Detect which cell encompasses the target text, then output its (X, Y) center coordinate. 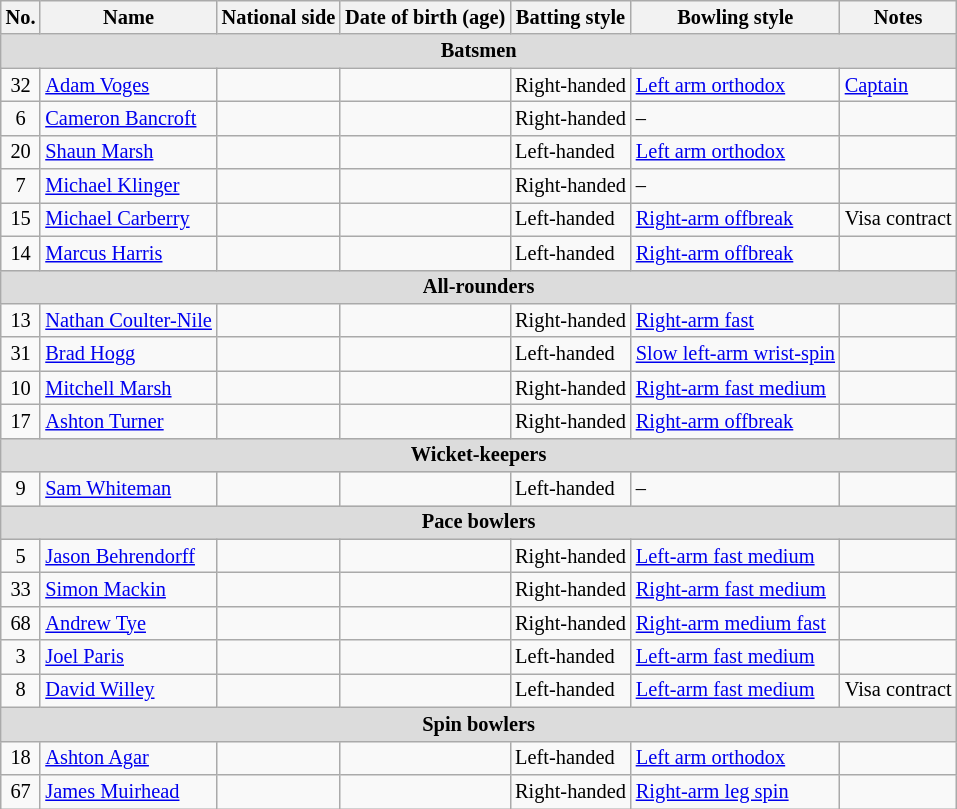
13 (21, 320)
8 (21, 690)
Bowling style (736, 17)
Simon Mackin (128, 589)
Pace bowlers (479, 522)
Batting style (570, 17)
Slow left-arm wrist-spin (736, 354)
3 (21, 657)
Andrew Tye (128, 623)
Name (128, 17)
Cameron Bancroft (128, 118)
31 (21, 354)
Right-arm medium fast (736, 623)
Brad Hogg (128, 354)
Right-arm fast (736, 320)
David Willey (128, 690)
Mitchell Marsh (128, 388)
17 (21, 421)
9 (21, 489)
National side (279, 17)
Ashton Turner (128, 421)
15 (21, 219)
Right-arm leg spin (736, 791)
67 (21, 791)
14 (21, 253)
Michael Carberry (128, 219)
All-rounders (479, 287)
68 (21, 623)
No. (21, 17)
33 (21, 589)
Ashton Agar (128, 758)
20 (21, 152)
Joel Paris (128, 657)
10 (21, 388)
Date of birth (age) (425, 17)
Adam Voges (128, 85)
Wicket-keepers (479, 455)
7 (21, 186)
Batsmen (479, 51)
Michael Klinger (128, 186)
James Muirhead (128, 791)
Spin bowlers (479, 724)
Jason Behrendorff (128, 556)
32 (21, 85)
Shaun Marsh (128, 152)
Captain (898, 85)
18 (21, 758)
6 (21, 118)
5 (21, 556)
Notes (898, 17)
Nathan Coulter-Nile (128, 320)
Marcus Harris (128, 253)
Sam Whiteman (128, 489)
